Locate the cell with the specified text and output its (x, y) center coordinate. 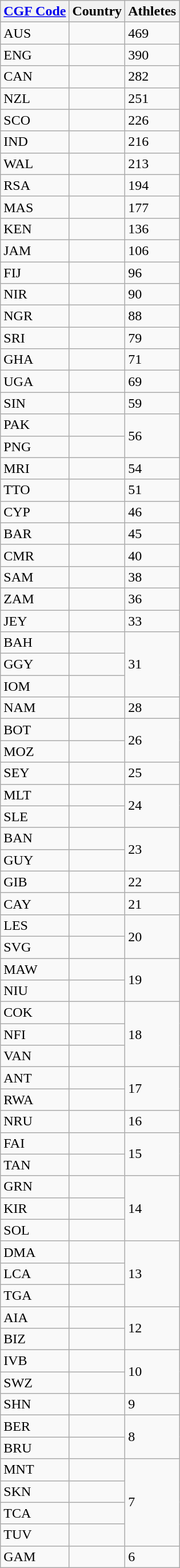
TGA (35, 1295)
21 (152, 904)
GIB (35, 882)
14 (152, 1208)
KIR (35, 1208)
17 (152, 1089)
ZAM (35, 599)
NZL (35, 98)
13 (152, 1273)
CAY (35, 904)
BAH (35, 643)
Athletes (152, 11)
96 (152, 273)
BAN (35, 838)
6 (152, 1557)
BAR (35, 534)
LES (35, 925)
56 (152, 436)
TAN (35, 1165)
PNG (35, 447)
8 (152, 1437)
31 (152, 664)
NAM (35, 708)
90 (152, 295)
AUS (35, 33)
51 (152, 490)
CAN (35, 77)
SAM (35, 577)
46 (152, 512)
23 (152, 849)
SLE (35, 817)
VAN (35, 1056)
BER (35, 1426)
ANT (35, 1078)
26 (152, 741)
SWZ (35, 1383)
JEY (35, 620)
SKN (35, 1491)
79 (152, 338)
CMR (35, 555)
40 (152, 555)
NIR (35, 295)
16 (152, 1121)
7 (152, 1502)
IOM (35, 686)
88 (152, 316)
CYP (35, 512)
GHA (35, 360)
NRU (35, 1121)
36 (152, 599)
59 (152, 403)
FAI (35, 1143)
GGY (35, 664)
MRI (35, 468)
TUV (35, 1535)
28 (152, 708)
213 (152, 164)
45 (152, 534)
BIZ (35, 1339)
MLT (35, 795)
ENG (35, 55)
WAL (35, 164)
216 (152, 142)
251 (152, 98)
12 (152, 1328)
71 (152, 360)
15 (152, 1154)
BRU (35, 1448)
SCO (35, 120)
LCA (35, 1273)
KEN (35, 229)
COK (35, 1013)
IND (35, 142)
GUY (35, 860)
MOZ (35, 751)
SRI (35, 338)
JAM (35, 250)
RSA (35, 185)
SVG (35, 947)
106 (152, 250)
SHN (35, 1404)
GAM (35, 1557)
10 (152, 1372)
MAW (35, 969)
19 (152, 980)
20 (152, 936)
BOT (35, 730)
MNT (35, 1470)
22 (152, 882)
AIA (35, 1317)
38 (152, 577)
CGF Code (35, 11)
NGR (35, 316)
NIU (35, 991)
SEY (35, 773)
282 (152, 77)
9 (152, 1404)
DMA (35, 1252)
GRN (35, 1187)
69 (152, 381)
226 (152, 120)
SIN (35, 403)
RWA (35, 1100)
MAS (35, 207)
390 (152, 55)
177 (152, 207)
24 (152, 806)
18 (152, 1034)
33 (152, 620)
PAK (35, 425)
UGA (35, 381)
136 (152, 229)
25 (152, 773)
TCA (35, 1513)
194 (152, 185)
SOL (35, 1230)
469 (152, 33)
54 (152, 468)
NFI (35, 1034)
FIJ (35, 273)
IVB (35, 1361)
TTO (35, 490)
Country (97, 11)
